Return the (X, Y) coordinate for the center point of the cell that contains the specified text.  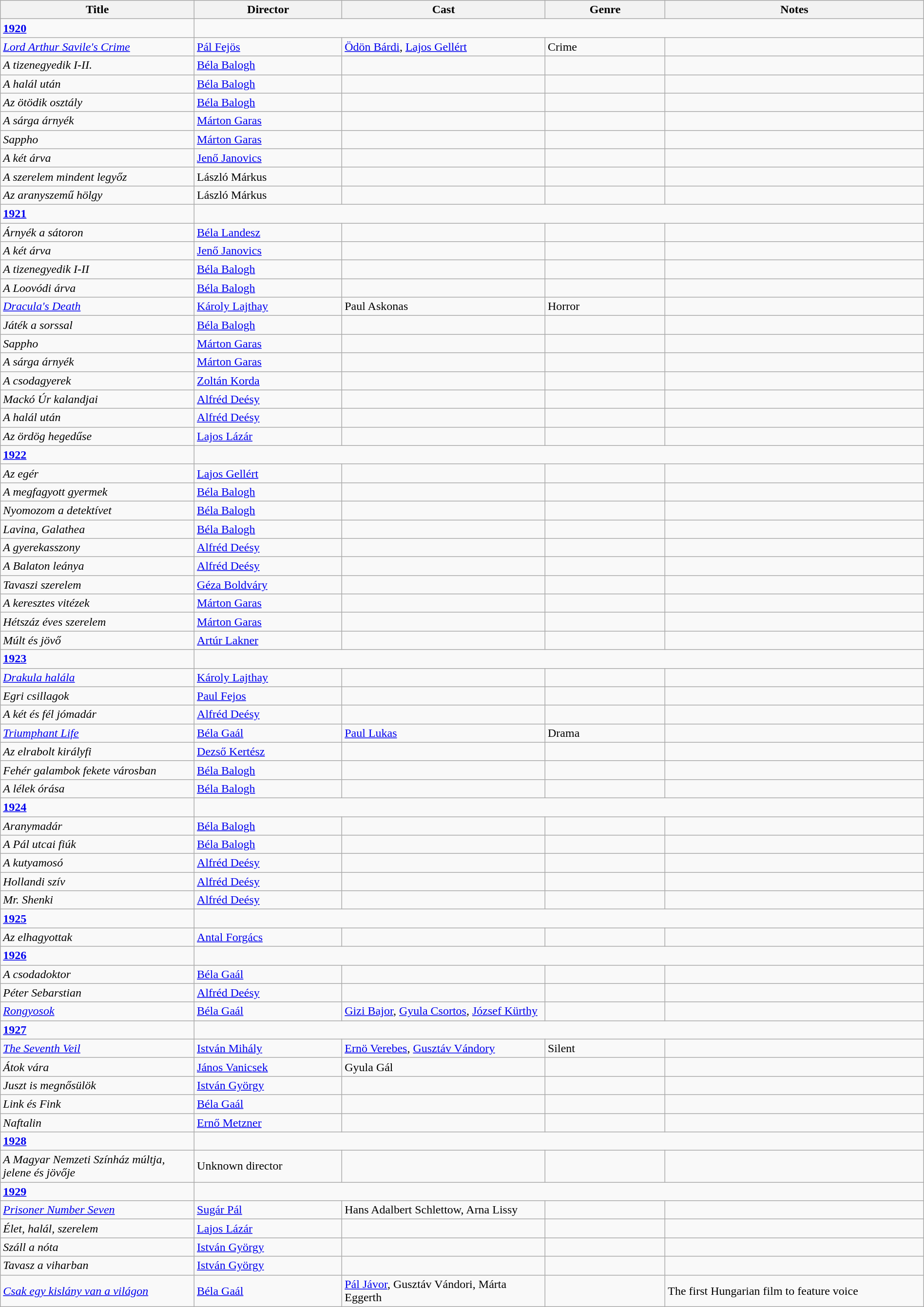
Paul Askonas (443, 307)
Crime (605, 47)
A Loovódi árva (97, 288)
Hétszáz éves szerelem (97, 622)
Paul Fejos (268, 696)
Juszt is megnősülök (97, 1085)
Rongyosok (97, 1011)
A megfagyott gyermek (97, 492)
A Magyar Nemzeti Színház múltja, jelene és jövője (97, 1167)
Az elrabolt királyfi (97, 751)
1928 (97, 1141)
János Vanicsek (268, 1067)
1927 (97, 1030)
Title (97, 10)
A csodagyerek (97, 381)
Mr. Shenki (97, 900)
Az aranyszemű hölgy (97, 195)
A tizenegyedik I-II. (97, 65)
1923 (97, 659)
Átok vára (97, 1067)
Csak egy kislány van a világon (97, 1290)
Horror (605, 307)
A két és fél jómadár (97, 714)
Mackó Úr kalandjai (97, 399)
Hollandi szív (97, 882)
Ernő Metzner (268, 1122)
Gizi Bajor, Gyula Csortos, József Kürthy (443, 1011)
Múlt és jövő (97, 640)
Géza Boldváry (268, 585)
Az ötödik osztály (97, 102)
A lélek órása (97, 788)
Cast (443, 10)
Hans Adalbert Schlettow, Arna Lissy (443, 1210)
1921 (97, 213)
Béla Landesz (268, 232)
Genre (605, 10)
Aranymadár (97, 826)
1922 (97, 455)
The Seventh Veil (97, 1048)
Dracula's Death (97, 307)
Link és Fink (97, 1104)
Prisoner Number Seven (97, 1210)
Az elhagyottak (97, 937)
Sugár Pál (268, 1210)
Nyomozom a detektívet (97, 510)
Egri csillagok (97, 696)
A csodadoktor (97, 974)
Árnyék a sátoron (97, 232)
Unknown director (268, 1167)
Lavina, Galathea (97, 529)
Ödön Bárdi, Lajos Gellért (443, 47)
1929 (97, 1192)
Dezső Kertész (268, 751)
1926 (97, 956)
Péter Sebarstian (97, 993)
Triumphant Life (97, 733)
Élet, halál, szerelem (97, 1229)
Lajos Gellért (268, 473)
Artúr Lakner (268, 640)
Játék a sorssal (97, 325)
A gyerekasszony (97, 548)
Drakula halála (97, 677)
A tizenegyedik I-II (97, 269)
Drama (605, 733)
1925 (97, 919)
Lord Arthur Savile's Crime (97, 47)
A szerelem mindent legyőz (97, 176)
Az ördög hegedűse (97, 436)
István Mihály (268, 1048)
A kutyamosó (97, 863)
Gyula Gál (443, 1067)
Silent (605, 1048)
A Pál utcai fiúk (97, 845)
A keresztes vitézek (97, 603)
Zoltán Korda (268, 381)
Antal Forgács (268, 937)
Director (268, 10)
1924 (97, 807)
Ernö Verebes, Gusztáv Vándory (443, 1048)
1920 (97, 28)
Tavasz a viharban (97, 1266)
Száll a nóta (97, 1247)
Paul Lukas (443, 733)
A Balaton leánya (97, 566)
Pál Fejös (268, 47)
Naftalin (97, 1122)
Fehér galambok fekete városban (97, 770)
Az egér (97, 473)
The first Hungarian film to feature voice (794, 1290)
Pál Jávor, Gusztáv Vándori, Márta Eggerth (443, 1290)
Notes (794, 10)
Tavaszi szerelem (97, 585)
